Output the (x, y) coordinate of the center of the cell containing the given text.  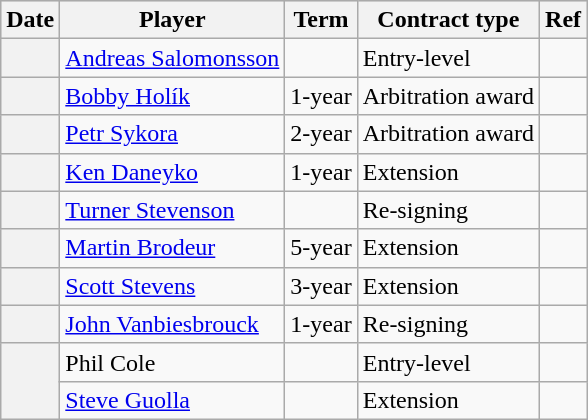
Steve Guolla (172, 400)
Bobby Holík (172, 96)
Contract type (448, 20)
John Vanbiesbrouck (172, 324)
5-year (321, 248)
2-year (321, 134)
Martin Brodeur (172, 248)
3-year (321, 286)
Term (321, 20)
Petr Sykora (172, 134)
Phil Cole (172, 362)
Date (30, 20)
Turner Stevenson (172, 210)
Ken Daneyko (172, 172)
Andreas Salomonsson (172, 58)
Ref (564, 20)
Scott Stevens (172, 286)
Player (172, 20)
